For the text-containing cell, return its midpoint in (X, Y) coordinate format. 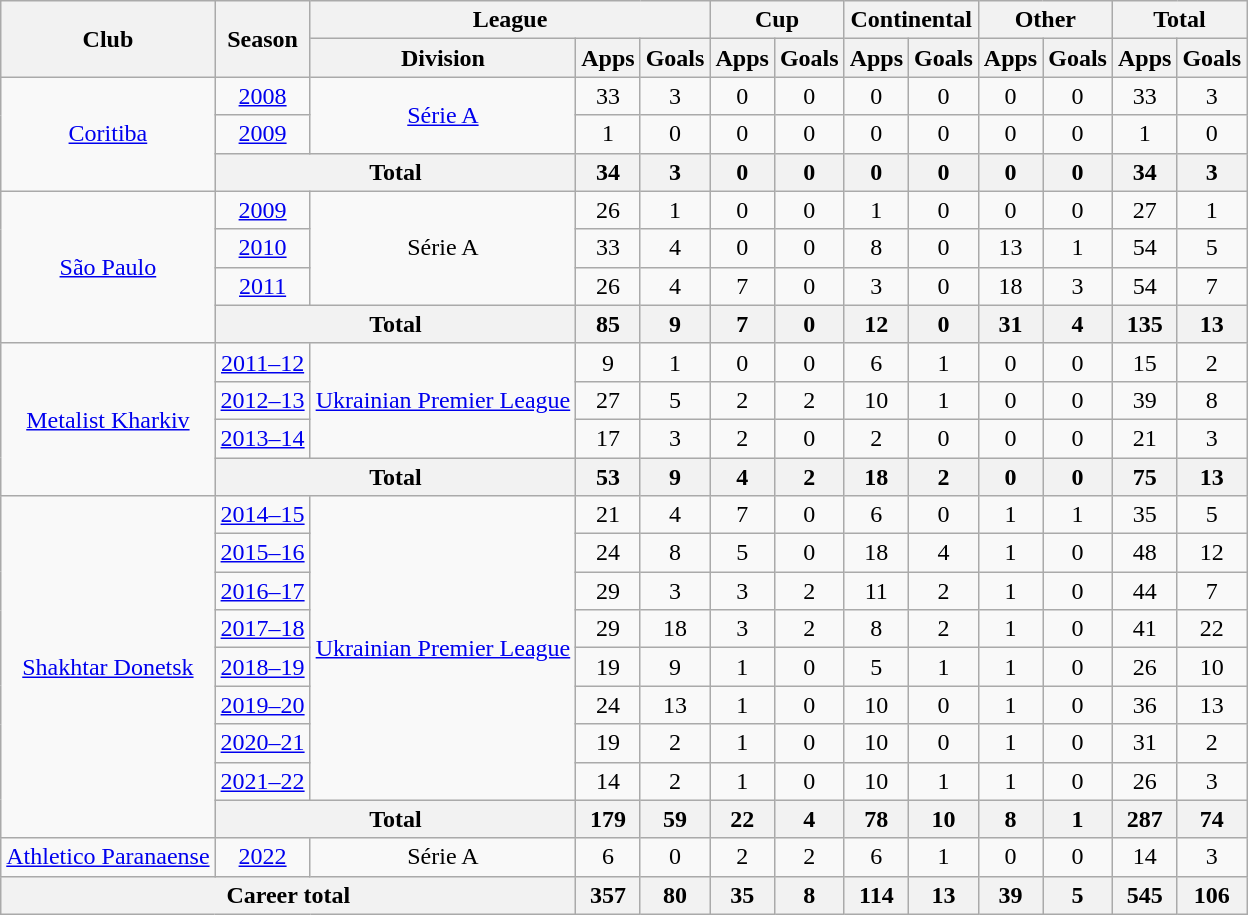
106 (1212, 895)
74 (1212, 819)
15 (1144, 362)
75 (1144, 477)
135 (1144, 324)
Continental (911, 20)
114 (876, 895)
2015–16 (262, 553)
59 (675, 819)
2013–14 (262, 438)
Metalist Kharkiv (108, 419)
78 (876, 819)
2019–20 (262, 705)
48 (1144, 553)
2020–21 (262, 743)
Division (443, 58)
São Paulo (108, 267)
2011 (262, 286)
85 (608, 324)
Athletico Paranaense (108, 857)
2018–19 (262, 667)
2021–22 (262, 781)
44 (1144, 591)
Season (262, 39)
357 (608, 895)
17 (608, 438)
2012–13 (262, 400)
2008 (262, 96)
Shakhtar Donetsk (108, 668)
287 (1144, 819)
2016–17 (262, 591)
Coritiba (108, 134)
Other (1045, 20)
2014–15 (262, 515)
2017–18 (262, 629)
11 (876, 591)
Cup (777, 20)
53 (608, 477)
41 (1144, 629)
2022 (262, 857)
Career total (288, 895)
545 (1144, 895)
36 (1144, 705)
Club (108, 39)
2010 (262, 248)
League (510, 20)
179 (608, 819)
80 (675, 895)
2011–12 (262, 362)
